Capture the cell that displays the provided text and extract its [X, Y] central coordinate. 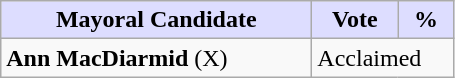
Acclaimed [383, 58]
Ann MacDiarmid (X) [156, 58]
Mayoral Candidate [156, 20]
Vote [355, 20]
% [426, 20]
